Scan for the cell matching the given text and deliver its (x, y) coordinate at center. 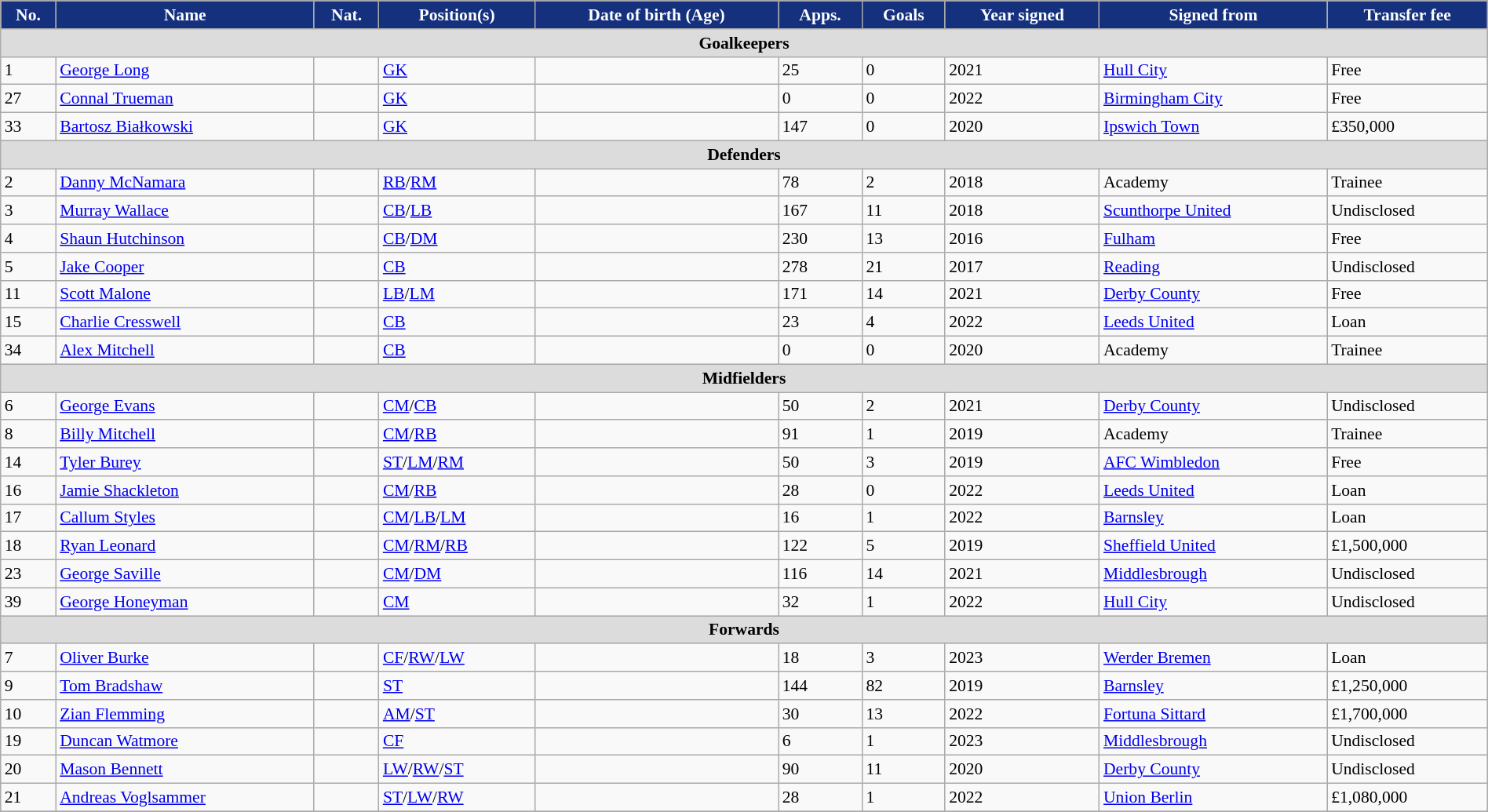
Ryan Leonard (185, 546)
147 (821, 127)
CB/LB (457, 211)
Name (185, 15)
Goalkeepers (744, 43)
Zian Flemming (185, 714)
Ipswich Town (1213, 127)
25 (821, 71)
Callum Styles (185, 518)
Birmingham City (1213, 99)
Murray Wallace (185, 211)
CF/RW/LW (457, 658)
ST (457, 686)
33 (28, 127)
15 (28, 322)
Forwards (744, 630)
171 (821, 294)
Sheffield United (1213, 546)
Duncan Watmore (185, 741)
CM/RM/RB (457, 546)
George Honeyman (185, 602)
AFC Wimbledon (1213, 462)
£1,250,000 (1407, 686)
£1,700,000 (1407, 714)
CM/LB/LM (457, 518)
122 (821, 546)
230 (821, 239)
32 (821, 602)
34 (28, 351)
7 (28, 658)
2016 (1022, 239)
ST/LW/RW (457, 798)
9 (28, 686)
30 (821, 714)
Fulham (1213, 239)
78 (821, 183)
Jamie Shackleton (185, 490)
CF (457, 741)
Date of birth (Age) (656, 15)
Midfielders (744, 378)
CM/CB (457, 406)
Fortuna Sittard (1213, 714)
Nat. (347, 15)
39 (28, 602)
Andreas Voglsammer (185, 798)
RB/RM (457, 183)
No. (28, 15)
Charlie Cresswell (185, 322)
Scott Malone (185, 294)
George Saville (185, 574)
82 (903, 686)
LB/LM (457, 294)
AM/ST (457, 714)
Mason Bennett (185, 770)
90 (821, 770)
278 (821, 267)
Tyler Burey (185, 462)
Goals (903, 15)
£350,000 (1407, 127)
Transfer fee (1407, 15)
LW/RW/ST (457, 770)
Werder Bremen (1213, 658)
Alex Mitchell (185, 351)
CB/DM (457, 239)
10 (28, 714)
Signed from (1213, 15)
CM (457, 602)
116 (821, 574)
Connal Trueman (185, 99)
£1,080,000 (1407, 798)
£1,500,000 (1407, 546)
27 (28, 99)
Position(s) (457, 15)
20 (28, 770)
George Evans (185, 406)
167 (821, 211)
CM/DM (457, 574)
8 (28, 435)
Apps. (821, 15)
144 (821, 686)
Billy Mitchell (185, 435)
Jake Cooper (185, 267)
Oliver Burke (185, 658)
Bartosz Białkowski (185, 127)
19 (28, 741)
George Long (185, 71)
Danny McNamara (185, 183)
ST/LM/RM (457, 462)
17 (28, 518)
Scunthorpe United (1213, 211)
Union Berlin (1213, 798)
91 (821, 435)
Defenders (744, 155)
Year signed (1022, 15)
Tom Bradshaw (185, 686)
Shaun Hutchinson (185, 239)
Reading (1213, 267)
2017 (1022, 267)
